Return (x, y) of the center of cell containing provided text 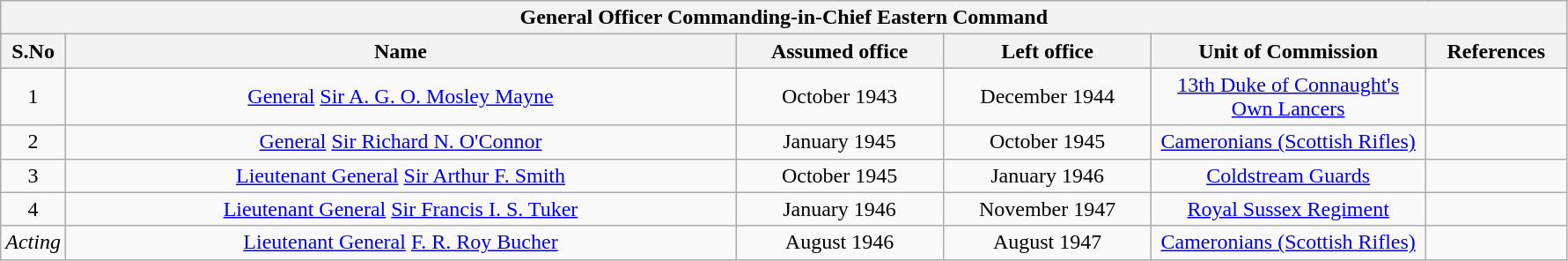
Lieutenant General F. R. Roy Bucher (400, 242)
S.No (33, 51)
General Sir Richard N. O'Connor (400, 142)
October 1943 (840, 97)
General Officer Commanding-in-Chief Eastern Command (784, 18)
August 1947 (1048, 242)
General Sir A. G. O. Mosley Mayne (400, 97)
Unit of Commission (1289, 51)
1 (33, 97)
References (1497, 51)
2 (33, 142)
Royal Sussex Regiment (1289, 209)
4 (33, 209)
Coldstream Guards (1289, 175)
Assumed office (840, 51)
January 1945 (840, 142)
Lieutenant General Sir Francis I. S. Tuker (400, 209)
13th Duke of Connaught's Own Lancers (1289, 97)
Name (400, 51)
Left office (1048, 51)
Lieutenant General Sir Arthur F. Smith (400, 175)
Acting (33, 242)
August 1946 (840, 242)
December 1944 (1048, 97)
November 1947 (1048, 209)
3 (33, 175)
